Return the [X, Y] coordinate for the center point of the cell that contains the specified text.  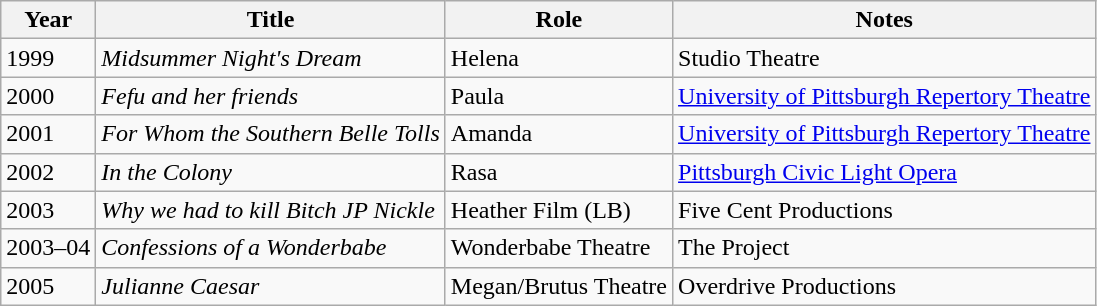
2003–04 [48, 248]
2002 [48, 172]
2005 [48, 286]
Megan/Brutus Theatre [558, 286]
2001 [48, 134]
Notes [884, 20]
Overdrive Productions [884, 286]
Heather Film (LB) [558, 210]
Midsummer Night's Dream [271, 58]
Role [558, 20]
Why we had to kill Bitch JP Nickle [271, 210]
Wonderbabe Theatre [558, 248]
Studio Theatre [884, 58]
Five Cent Productions [884, 210]
Pittsburgh Civic Light Opera [884, 172]
2003 [48, 210]
Fefu and her friends [271, 96]
Julianne Caesar [271, 286]
2000 [48, 96]
Helena [558, 58]
Paula [558, 96]
For Whom the Southern Belle Tolls [271, 134]
Year [48, 20]
1999 [48, 58]
Confessions of a Wonderbabe [271, 248]
The Project [884, 248]
Title [271, 20]
Rasa [558, 172]
Amanda [558, 134]
In the Colony [271, 172]
